Detect which cell encompasses the target text, then output its [X, Y] center coordinate. 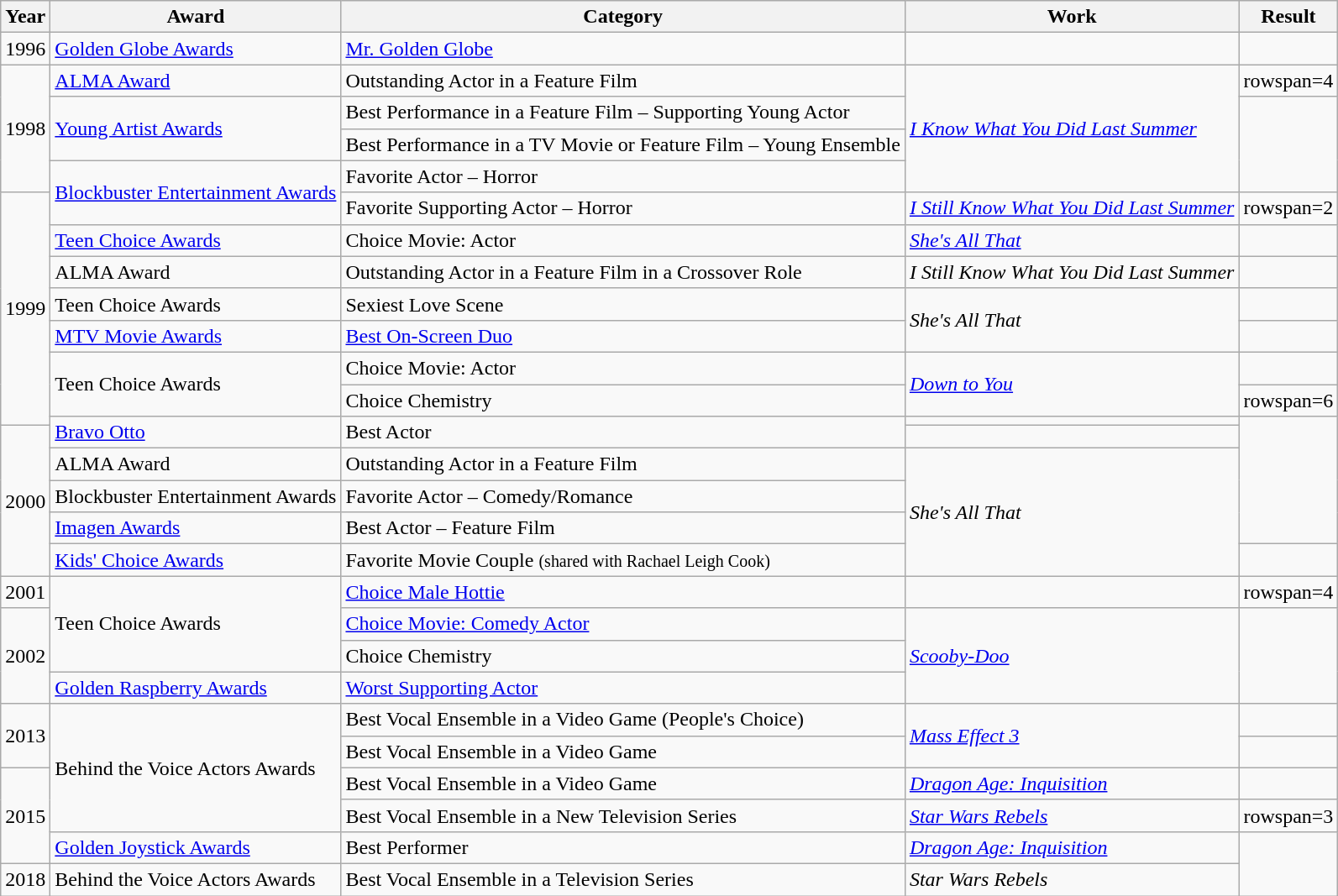
Bravo Otto [196, 432]
2015 [25, 815]
Golden Raspberry Awards [196, 688]
Best Performance in a TV Movie or Feature Film – Young Ensemble [623, 144]
Golden Globe Awards [196, 49]
Outstanding Actor in a Feature Film in a Crossover Role [623, 272]
2018 [25, 879]
Choice Movie: Comedy Actor [623, 624]
Year [25, 17]
Best Vocal Ensemble in a New Television Series [623, 815]
Kids' Choice Awards [196, 560]
Best Performance in a Feature Film – Supporting Young Actor [623, 113]
Favorite Movie Couple (shared with Rachael Leigh Cook) [623, 560]
Result [1288, 17]
rowspan=3 [1288, 815]
rowspan=2 [1288, 208]
Award [196, 17]
Golden Joystick Awards [196, 847]
2001 [25, 592]
MTV Movie Awards [196, 336]
Worst Supporting Actor [623, 688]
Category [623, 17]
I Know What You Did Last Summer [1072, 128]
1999 [25, 309]
2000 [25, 500]
1998 [25, 128]
1996 [25, 49]
Favorite Actor – Comedy/Romance [623, 496]
Choice Male Hottie [623, 592]
Mr. Golden Globe [623, 49]
Best Performer [623, 847]
Down to You [1072, 384]
rowspan=6 [1288, 401]
Favorite Supporting Actor – Horror [623, 208]
Imagen Awards [196, 528]
Best Actor [623, 432]
Mass Effect 3 [1072, 736]
Best Vocal Ensemble in a Video Game (People's Choice) [623, 720]
Favorite Actor – Horror [623, 176]
Young Artist Awards [196, 128]
Best Vocal Ensemble in a Television Series [623, 879]
2002 [25, 656]
2013 [25, 736]
Scooby-Doo [1072, 656]
Sexiest Love Scene [623, 304]
Work [1072, 17]
Best Actor – Feature Film [623, 528]
Best On-Screen Duo [623, 336]
